Search for the cell housing the specified text and yield its (x, y) center coordinate. 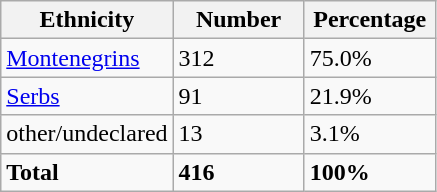
Total (87, 172)
Ethnicity (87, 20)
100% (370, 172)
416 (238, 172)
21.9% (370, 96)
3.1% (370, 134)
other/undeclared (87, 134)
75.0% (370, 58)
312 (238, 58)
91 (238, 96)
13 (238, 134)
Serbs (87, 96)
Percentage (370, 20)
Number (238, 20)
Montenegrins (87, 58)
